For the text-containing cell, return its midpoint in [x, y] coordinate format. 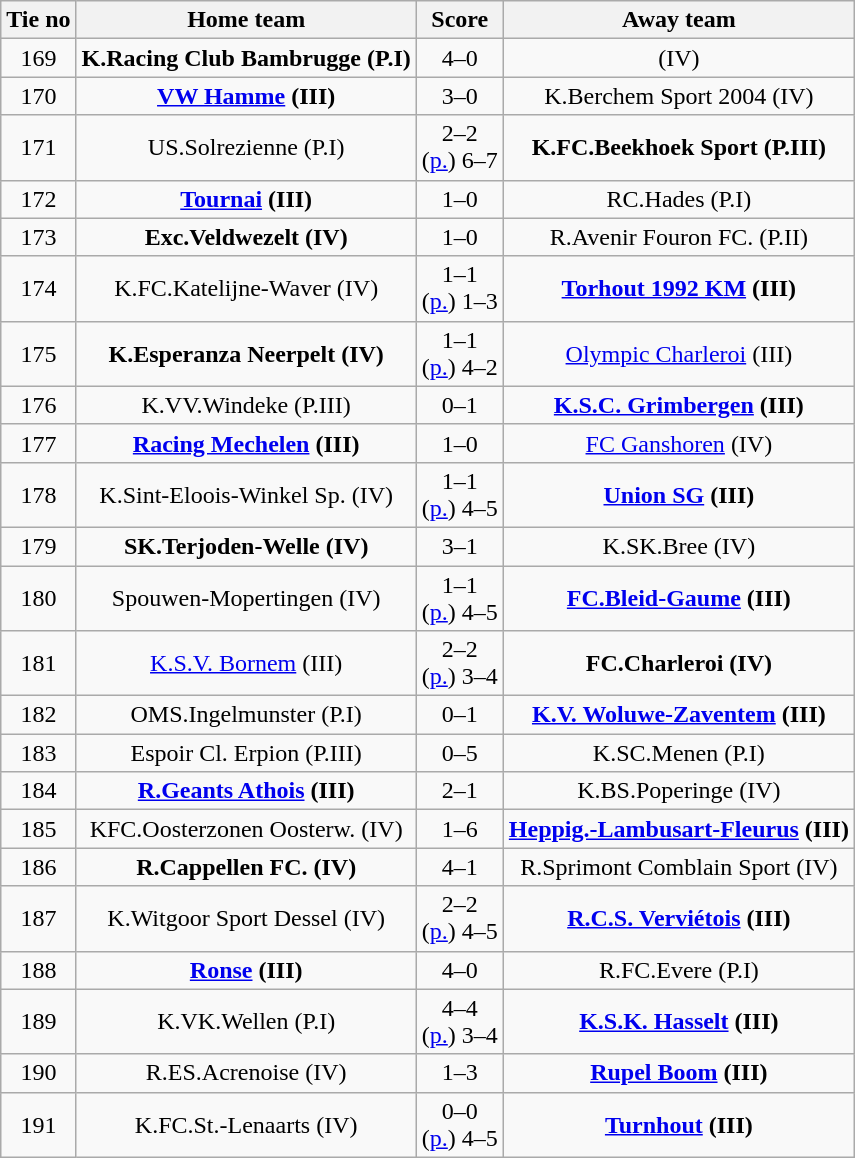
R.Geants Athois (III) [246, 791]
SK.Terjoden-Welle (IV) [246, 546]
Away team [678, 20]
Olympic Charleroi (III) [678, 354]
0–0(p.) 4–5 [460, 1124]
K.SK.Bree (IV) [678, 546]
171 [38, 148]
K.S.C. Grimbergen (III) [678, 405]
175 [38, 354]
FC.Bleid-Gaume (III) [678, 598]
Racing Mechelen (III) [246, 443]
187 [38, 918]
K.BS.Poperinge (IV) [678, 791]
Spouwen-Mopertingen (IV) [246, 598]
FC.Charleroi (IV) [678, 664]
180 [38, 598]
Espoir Cl. Erpion (P.III) [246, 753]
189 [38, 1022]
3–1 [460, 546]
174 [38, 288]
3–0 [460, 96]
2–2(p.) 4–5 [460, 918]
R.ES.Acrenoise (IV) [246, 1073]
Union SG (III) [678, 494]
K.VV.Windeke (P.III) [246, 405]
K.Sint-Eloois-Winkel Sp. (IV) [246, 494]
K.SC.Menen (P.I) [678, 753]
Tournai (III) [246, 199]
186 [38, 867]
172 [38, 199]
K.S.V. Bornem (III) [246, 664]
(IV) [678, 58]
185 [38, 829]
181 [38, 664]
K.S.K. Hasselt (III) [678, 1022]
169 [38, 58]
Score [460, 20]
170 [38, 96]
Ronse (III) [246, 970]
1–1(p.) 4–2 [460, 354]
183 [38, 753]
177 [38, 443]
1–6 [460, 829]
VW Hamme (III) [246, 96]
2–2(p.) 3–4 [460, 664]
K.FC.Katelijne-Waver (IV) [246, 288]
Tie no [38, 20]
1–3 [460, 1073]
Rupel Boom (III) [678, 1073]
0–5 [460, 753]
4–4(p.) 3–4 [460, 1022]
191 [38, 1124]
R.Cappellen FC. (IV) [246, 867]
K.Esperanza Neerpelt (IV) [246, 354]
176 [38, 405]
R.Sprimont Comblain Sport (IV) [678, 867]
FC Ganshoren (IV) [678, 443]
173 [38, 237]
188 [38, 970]
K.FC.Beekhoek Sport (P.III) [678, 148]
OMS.Ingelmunster (P.I) [246, 715]
179 [38, 546]
R.C.S. Verviétois (III) [678, 918]
182 [38, 715]
KFC.Oosterzonen Oosterw. (IV) [246, 829]
Heppig.-Lambusart-Fleurus (III) [678, 829]
K.V. Woluwe-Zaventem (III) [678, 715]
K.Racing Club Bambrugge (P.I) [246, 58]
1–1(p.) 1–3 [460, 288]
2–1 [460, 791]
R.FC.Evere (P.I) [678, 970]
Torhout 1992 KM (III) [678, 288]
184 [38, 791]
Exc.Veldwezelt (IV) [246, 237]
RC.Hades (P.I) [678, 199]
US.Solrezienne (P.I) [246, 148]
K.Witgoor Sport Dessel (IV) [246, 918]
Turnhout (III) [678, 1124]
Home team [246, 20]
K.VK.Wellen (P.I) [246, 1022]
190 [38, 1073]
2–2(p.) 6–7 [460, 148]
R.Avenir Fouron FC. (P.II) [678, 237]
4–1 [460, 867]
K.FC.St.-Lenaarts (IV) [246, 1124]
K.Berchem Sport 2004 (IV) [678, 96]
178 [38, 494]
